Determine the (x, y) coordinate at the center of the cell enclosing the given text.  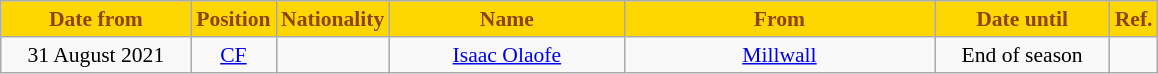
Name (506, 19)
Isaac Olaofe (506, 55)
31 August 2021 (96, 55)
Millwall (779, 55)
CF (234, 55)
Date until (1022, 19)
Nationality (332, 19)
End of season (1022, 55)
Ref. (1134, 19)
Date from (96, 19)
From (779, 19)
Position (234, 19)
